Pinpoint the cell where the given text exists, returning its [X, Y] midpoint coordinate. 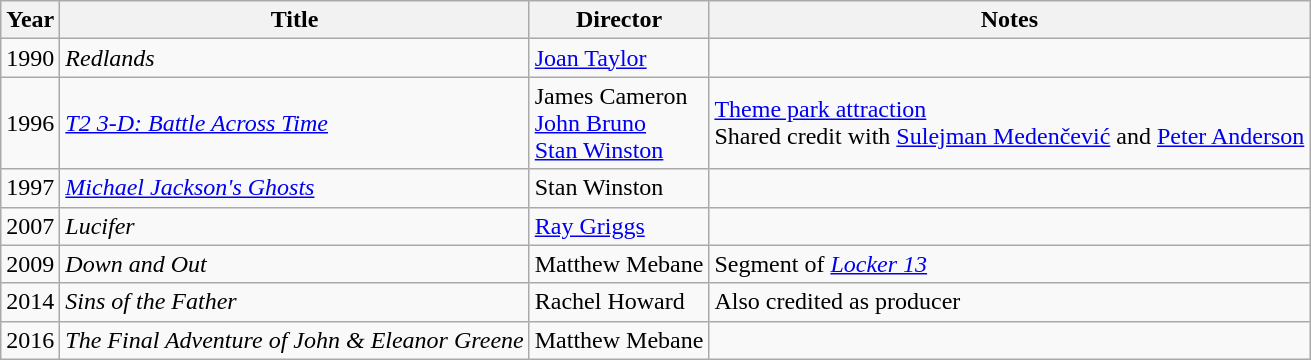
Theme park attractionShared credit with Sulejman Medenčević and Peter Anderson [1010, 123]
2007 [30, 226]
Michael Jackson's Ghosts [294, 188]
The Final Adventure of John & Eleanor Greene [294, 340]
Redlands [294, 58]
T2 3-D: Battle Across Time [294, 123]
Stan Winston [619, 188]
1990 [30, 58]
Lucifer [294, 226]
Down and Out [294, 264]
Year [30, 20]
James CameronJohn BrunoStan Winston [619, 123]
Notes [1010, 20]
Title [294, 20]
1997 [30, 188]
1996 [30, 123]
Sins of the Father [294, 302]
Also credited as producer [1010, 302]
2014 [30, 302]
Joan Taylor [619, 58]
Rachel Howard [619, 302]
Ray Griggs [619, 226]
Director [619, 20]
2009 [30, 264]
Segment of Locker 13 [1010, 264]
2016 [30, 340]
